Return the [x, y] coordinate for the center point of the cell that contains the specified text.  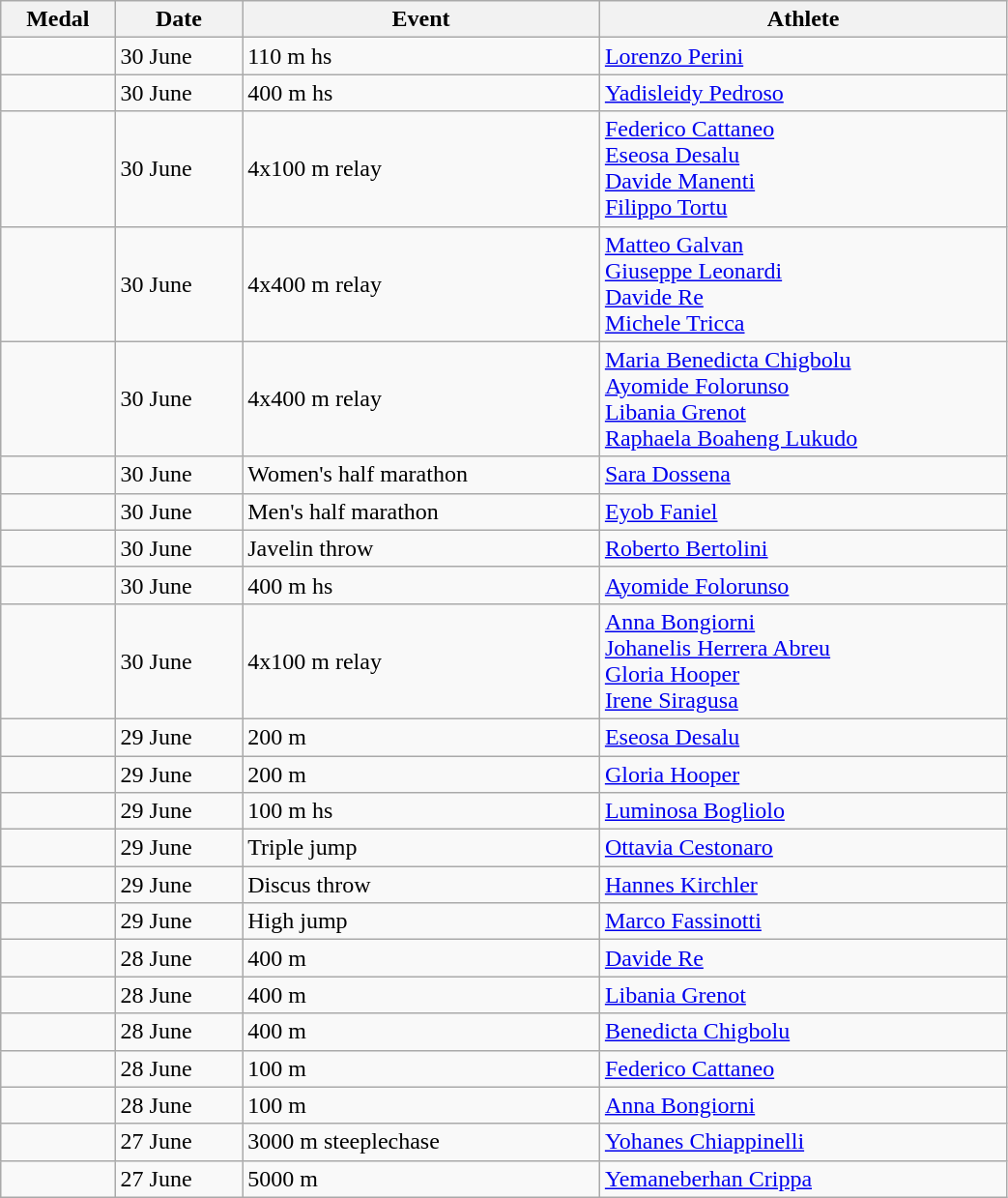
Lorenzo Perini [803, 56]
Matteo GalvanGiuseppe LeonardiDavide ReMichele Tricca [803, 284]
Luminosa Bogliolo [803, 811]
Eseosa Desalu [803, 737]
Eyob Faniel [803, 511]
Gloria Hooper [803, 774]
Discus throw [421, 885]
Marco Fassinotti [803, 921]
Ayomide Folorunso [803, 585]
Benedicta Chigbolu [803, 1032]
Women's half marathon [421, 475]
Roberto Bertolini [803, 548]
Javelin throw [421, 548]
110 m hs [421, 56]
Anna BongiorniJohanelis Herrera AbreuGloria HooperIrene Siragusa [803, 661]
5000 m [421, 1179]
Federico CattaneoEseosa DesaluDavide ManentiFilippo Tortu [803, 168]
Federico Cattaneo [803, 1068]
Date [179, 19]
Maria Benedicta ChigboluAyomide FolorunsoLibania GrenotRaphaela Boaheng Lukudo [803, 398]
Triple jump [421, 848]
Libania Grenot [803, 995]
Davide Re [803, 958]
Yohanes Chiappinelli [803, 1142]
3000 m steeplechase [421, 1142]
Hannes Kirchler [803, 885]
Medal [58, 19]
High jump [421, 921]
Athlete [803, 19]
Event [421, 19]
Anna Bongiorni [803, 1105]
Men's half marathon [421, 511]
100 m hs [421, 811]
Yadisleidy Pedroso [803, 93]
Yemaneberhan Crippa [803, 1179]
Ottavia Cestonaro [803, 848]
Sara Dossena [803, 475]
